Scan for the cell matching the given text and deliver its (x, y) coordinate at center. 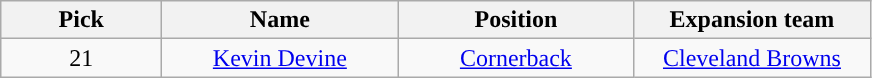
Position (516, 20)
Expansion team (752, 20)
Pick (82, 20)
Name (280, 20)
Cornerback (516, 58)
21 (82, 58)
Cleveland Browns (752, 58)
Kevin Devine (280, 58)
